For the text-containing cell, return its midpoint in [X, Y] coordinate format. 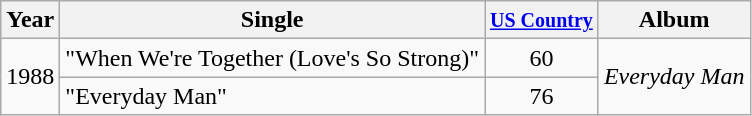
Single [272, 20]
"Everyday Man" [272, 96]
Album [674, 20]
Year [30, 20]
US Country [542, 20]
60 [542, 58]
"When We're Together (Love's So Strong)" [272, 58]
Everyday Man [674, 77]
76 [542, 96]
1988 [30, 77]
